Find where the given text appears and provide that cell's center as [x, y] coordinate. 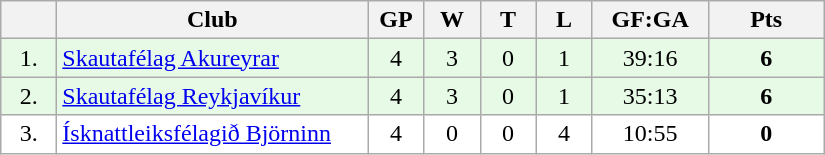
1. [29, 58]
GF:GA [650, 20]
GP [396, 20]
10:55 [650, 134]
2. [29, 96]
Skautafélag Reykjavíkur [212, 96]
T [508, 20]
Skautafélag Akureyrar [212, 58]
W [452, 20]
Pts [766, 20]
35:13 [650, 96]
Club [212, 20]
Ísknattleiksfélagið Björninn [212, 134]
L [564, 20]
3. [29, 134]
39:16 [650, 58]
